Return (x, y) of the center of cell containing provided text 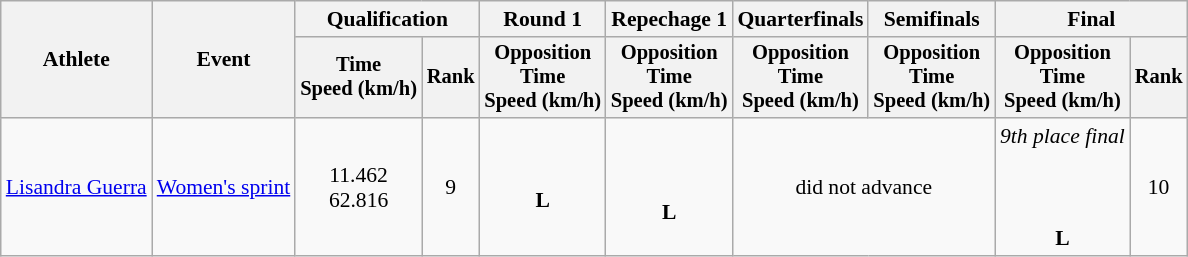
Quarterfinals (800, 19)
Round 1 (542, 19)
9 (451, 187)
Semifinals (932, 19)
Final (1091, 19)
TimeSpeed (km/h) (358, 78)
Lisandra Guerra (76, 187)
10 (1159, 187)
Women's sprint (224, 187)
did not advance (864, 187)
Event (224, 60)
Qualification (387, 19)
11.46262.816 (358, 187)
9th place finalL (1062, 187)
Repechage 1 (670, 19)
Athlete (76, 60)
